Locate the cell with the specified text and output its (x, y) center coordinate. 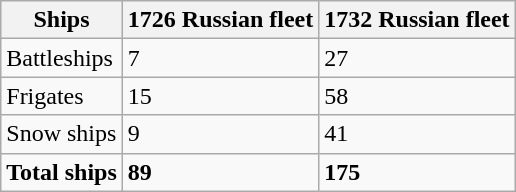
41 (417, 134)
Frigates (62, 96)
Total ships (62, 172)
9 (220, 134)
89 (220, 172)
Battleships (62, 58)
7 (220, 58)
175 (417, 172)
27 (417, 58)
Ships (62, 20)
1732 Russian fleet (417, 20)
15 (220, 96)
Snow ships (62, 134)
58 (417, 96)
1726 Russian fleet (220, 20)
